Capture the cell that displays the provided text and extract its [X, Y] central coordinate. 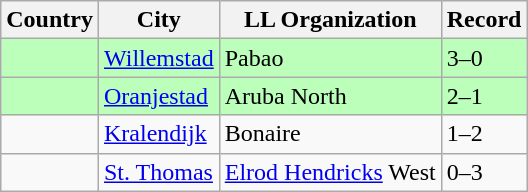
City [158, 20]
Pabao [330, 58]
Aruba North [330, 96]
Record [484, 20]
3–0 [484, 58]
Bonaire [330, 134]
LL Organization [330, 20]
Elrod Hendricks West [330, 172]
Willemstad [158, 58]
Kralendijk [158, 134]
St. Thomas [158, 172]
1–2 [484, 134]
2–1 [484, 96]
Oranjestad [158, 96]
0–3 [484, 172]
Country [50, 20]
